Pinpoint the cell where the given text exists, returning its [x, y] midpoint coordinate. 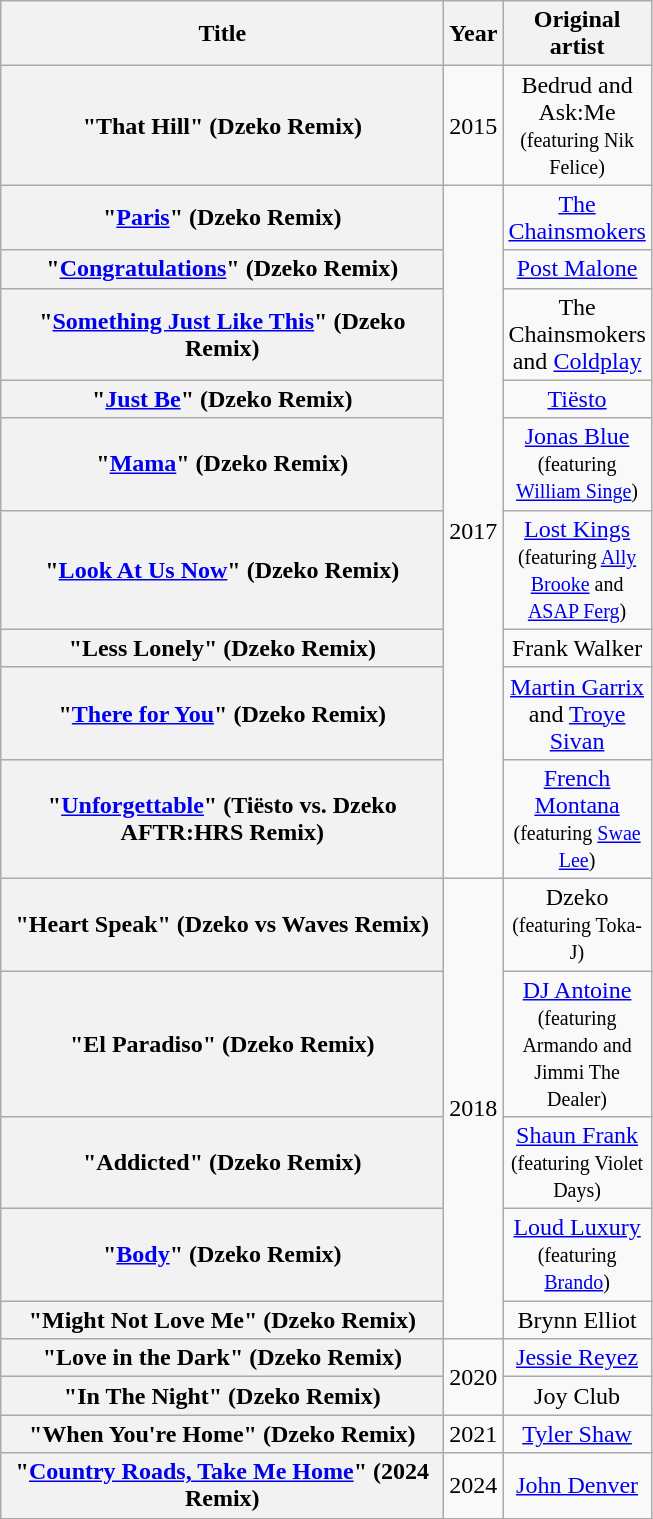
"Love in the Dark" (Dzeko Remix) [222, 1358]
Tiësto [577, 399]
"Country Roads, Take Me Home" (2024 Remix) [222, 1486]
2017 [474, 532]
"Unforgettable" (Tiësto vs. Dzeko AFTR:HRS Remix) [222, 818]
"When You're Home" (Dzeko Remix) [222, 1434]
Bedrud and Ask:Me (featuring Nik Felice) [577, 126]
Original artist [577, 34]
French Montana (featuring Swae Lee) [577, 818]
Title [222, 34]
Jonas Blue (featuring William Singe) [577, 464]
2021 [474, 1434]
DJ Antoine (featuring Armando and Jimmi The Dealer) [577, 1043]
"In The Night" (Dzeko Remix) [222, 1396]
"Congratulations" (Dzeko Remix) [222, 269]
2020 [474, 1377]
2024 [474, 1486]
Loud Luxury (featuring Brando) [577, 1255]
"Addicted" (Dzeko Remix) [222, 1163]
The Chainsmokers and Coldplay [577, 334]
"Less Lonely" (Dzeko Remix) [222, 648]
Shaun Frank (featuring Violet Days) [577, 1163]
2015 [474, 126]
Brynn Elliot [577, 1320]
John Denver [577, 1486]
Tyler Shaw [577, 1434]
"Might Not Love Me" (Dzeko Remix) [222, 1320]
2018 [474, 1108]
Frank Walker [577, 648]
"Body" (Dzeko Remix) [222, 1255]
"Heart Speak" (Dzeko vs Waves Remix) [222, 924]
Joy Club [577, 1396]
"Look At Us Now" (Dzeko Remix) [222, 570]
"Something Just Like This" (Dzeko Remix) [222, 334]
"There for You" (Dzeko Remix) [222, 713]
"Mama" (Dzeko Remix) [222, 464]
"That Hill" (Dzeko Remix) [222, 126]
The Chainsmokers [577, 218]
Lost Kings (featuring Ally Brooke and ASAP Ferg) [577, 570]
"Paris" (Dzeko Remix) [222, 218]
Martin Garrix and Troye Sivan [577, 713]
Jessie Reyez [577, 1358]
Post Malone [577, 269]
"El Paradiso" (Dzeko Remix) [222, 1043]
Dzeko (featuring Toka-J) [577, 924]
"Just Be" (Dzeko Remix) [222, 399]
Year [474, 34]
